Provide the [x, y] coordinate of the cell's center where the given text is located.  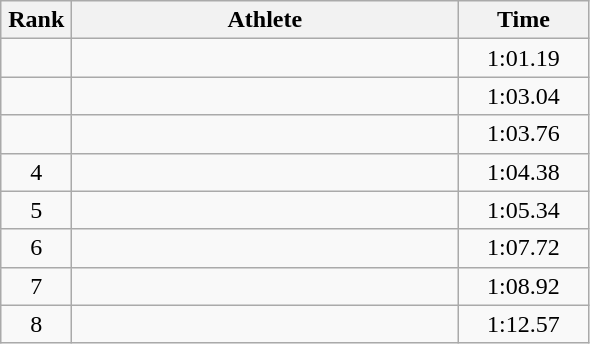
6 [36, 248]
Time [524, 20]
1:07.72 [524, 248]
1:08.92 [524, 286]
1:03.76 [524, 134]
1:01.19 [524, 58]
1:03.04 [524, 96]
1:05.34 [524, 210]
8 [36, 324]
7 [36, 286]
1:04.38 [524, 172]
1:12.57 [524, 324]
4 [36, 172]
Rank [36, 20]
5 [36, 210]
Athlete [265, 20]
